Scan for the cell matching the given text and deliver its [X, Y] coordinate at center. 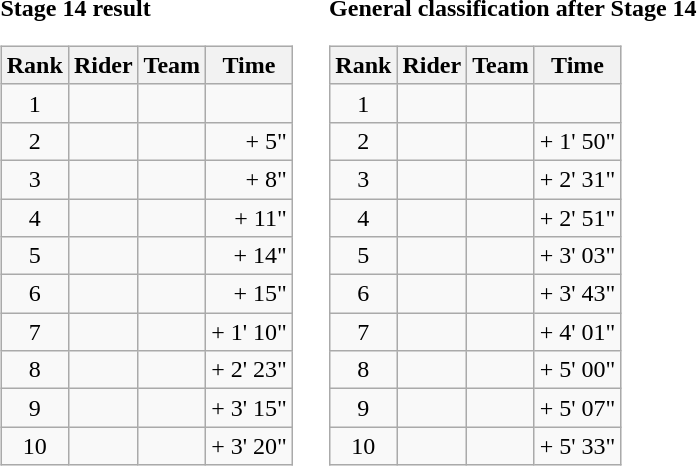
+ 3' 15" [250, 408]
+ 14" [250, 256]
+ 3' 03" [578, 256]
+ 2' 23" [250, 370]
+ 15" [250, 294]
+ 2' 31" [578, 179]
+ 11" [250, 217]
+ 3' 20" [250, 446]
+ 8" [250, 179]
+ 1' 10" [250, 332]
+ 1' 50" [578, 141]
+ 5' 00" [578, 370]
+ 5' 07" [578, 408]
+ 5" [250, 141]
+ 2' 51" [578, 217]
+ 3' 43" [578, 294]
+ 5' 33" [578, 446]
+ 4' 01" [578, 332]
